From the cell containing the given text, extract its center point as [X, Y] coordinate. 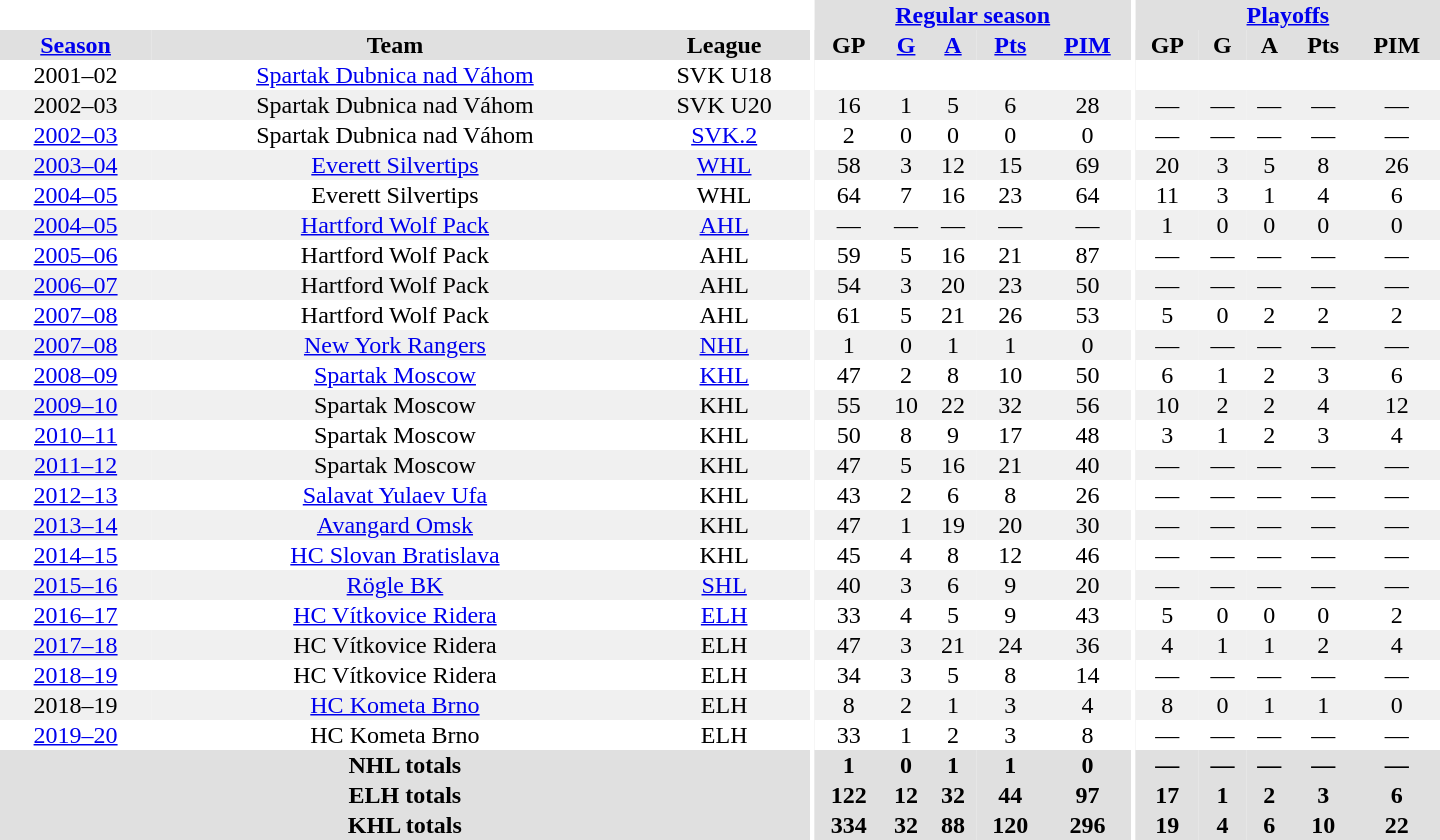
New York Rangers [395, 345]
2012–13 [76, 495]
56 [1087, 405]
SVK U20 [724, 105]
HC Slovan Bratislava [395, 555]
SVK U18 [724, 75]
97 [1087, 795]
KHL totals [405, 825]
54 [849, 285]
69 [1087, 165]
36 [1087, 645]
61 [849, 315]
SVK.2 [724, 135]
Team [395, 45]
2008–09 [76, 375]
7 [906, 195]
2010–11 [76, 435]
120 [1010, 825]
Playoffs [1288, 15]
30 [1087, 525]
2009–10 [76, 405]
14 [1087, 675]
2005–06 [76, 255]
15 [1010, 165]
34 [849, 675]
28 [1087, 105]
2015–16 [76, 585]
2011–12 [76, 465]
48 [1087, 435]
11 [1168, 195]
296 [1087, 825]
2006–07 [76, 285]
NHL totals [405, 765]
Regular season [973, 15]
2016–17 [76, 615]
44 [1010, 795]
Avangard Omsk [395, 525]
87 [1087, 255]
2013–14 [76, 525]
24 [1010, 645]
Season [76, 45]
Salavat Yulaev Ufa [395, 495]
2001–02 [76, 75]
45 [849, 555]
122 [849, 795]
334 [849, 825]
46 [1087, 555]
2003–04 [76, 165]
NHL [724, 345]
ELH totals [405, 795]
League [724, 45]
88 [954, 825]
55 [849, 405]
2014–15 [76, 555]
58 [849, 165]
SHL [724, 585]
Rögle BK [395, 585]
2017–18 [76, 645]
53 [1087, 315]
59 [849, 255]
2019–20 [76, 735]
